Scan for the cell matching the given text and deliver its [x, y] coordinate at center. 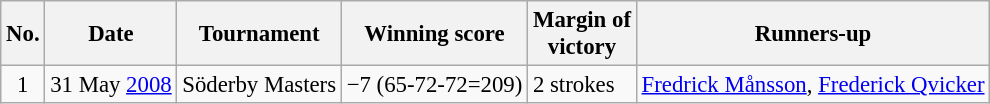
2 strokes [582, 85]
Runners-up [813, 34]
Fredrick Månsson, Frederick Qvicker [813, 85]
31 May 2008 [111, 85]
1 [23, 85]
No. [23, 34]
Söderby Masters [259, 85]
Margin ofvictory [582, 34]
−7 (65-72-72=209) [434, 85]
Date [111, 34]
Winning score [434, 34]
Tournament [259, 34]
